Return [x, y] of the center of cell containing provided text 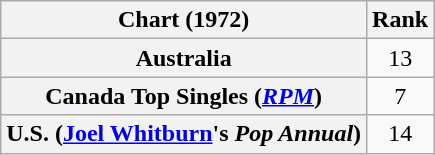
7 [400, 96]
Rank [400, 20]
U.S. (Joel Whitburn's Pop Annual) [184, 134]
13 [400, 58]
Chart (1972) [184, 20]
Australia [184, 58]
14 [400, 134]
Canada Top Singles (RPM) [184, 96]
